Capture the cell that displays the provided text and extract its [X, Y] central coordinate. 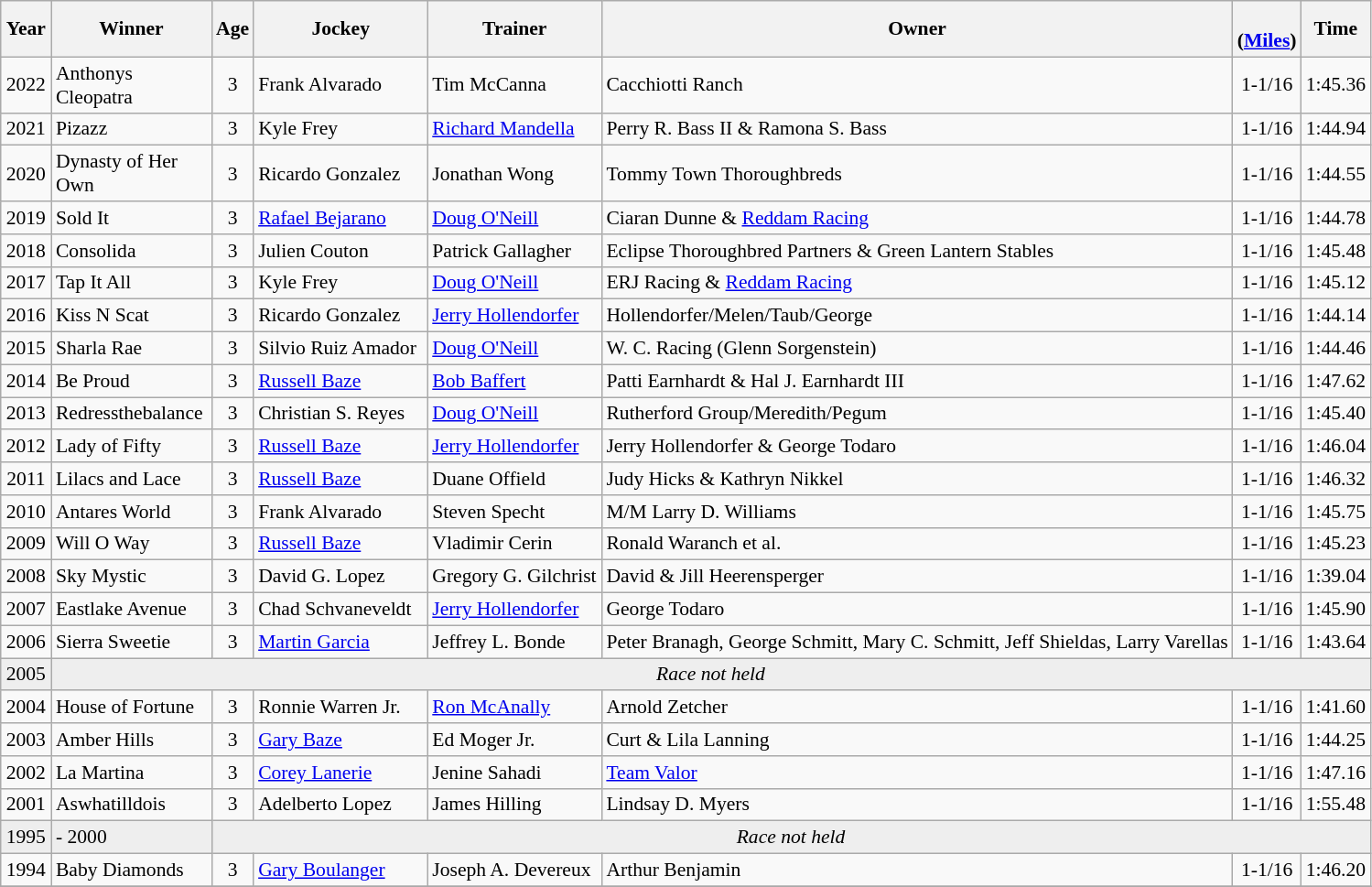
(Miles) [1267, 29]
1:44.94 [1336, 129]
2010 [26, 512]
2016 [26, 316]
House of Fortune [132, 708]
Bob Baffert [514, 381]
M/M Larry D. Williams [917, 512]
2008 [26, 577]
Consolida [132, 251]
Winner [132, 29]
Antares World [132, 512]
Lilacs and Lace [132, 479]
2004 [26, 708]
Duane Offield [514, 479]
Adelberto Lopez [340, 805]
1:45.12 [1336, 283]
1:39.04 [1336, 577]
1:45.75 [1336, 512]
1:44.55 [1336, 174]
Joseph A. Devereux [514, 871]
Eclipse Thoroughbred Partners & Green Lantern Stables [917, 251]
Sharla Rae [132, 349]
2001 [26, 805]
1:45.90 [1336, 610]
Patrick Gallagher [514, 251]
1:47.62 [1336, 381]
La Martina [132, 773]
2005 [26, 675]
Gregory G. Gilchrist [514, 577]
Martin Garcia [340, 642]
Jenine Sahadi [514, 773]
Age [232, 29]
2019 [26, 218]
Tommy Town Thoroughbreds [917, 174]
Sold It [132, 218]
Lady of Fifty [132, 447]
Ciaran Dunne & Reddam Racing [917, 218]
1:45.36 [1336, 84]
Will O Way [132, 544]
Hollendorfer/Melen/Taub/George [917, 316]
Patti Earnhardt & Hal J. Earnhardt III [917, 381]
2015 [26, 349]
Cacchiotti Ranch [917, 84]
Gary Baze [340, 740]
Corey Lanerie [340, 773]
Trainer [514, 29]
1:55.48 [1336, 805]
1:43.64 [1336, 642]
2006 [26, 642]
2020 [26, 174]
Peter Branagh, George Schmitt, Mary C. Schmitt, Jeff Shieldas, Larry Varellas [917, 642]
David G. Lopez [340, 577]
2007 [26, 610]
Jockey [340, 29]
W. C. Racing (Glenn Sorgenstein) [917, 349]
1:46.04 [1336, 447]
Richard Mandella [514, 129]
George Todaro [917, 610]
1:44.25 [1336, 740]
Julien Couton [340, 251]
Gary Boulanger [340, 871]
Ronnie Warren Jr. [340, 708]
Vladimir Cerin [514, 544]
1:44.46 [1336, 349]
1:45.40 [1336, 414]
2017 [26, 283]
Aswhatilldois [132, 805]
Arnold Zetcher [917, 708]
2013 [26, 414]
Jonathan Wong [514, 174]
ERJ Racing & Reddam Racing [917, 283]
1:47.16 [1336, 773]
Steven Specht [514, 512]
James Hilling [514, 805]
2003 [26, 740]
Redressthebalance [132, 414]
Ronald Waranch et al. [917, 544]
Chad Schvaneveldt [340, 610]
2009 [26, 544]
Silvio Ruiz Amador [340, 349]
Owner [917, 29]
1:41.60 [1336, 708]
Ed Moger Jr. [514, 740]
Rafael Bejarano [340, 218]
1:45.23 [1336, 544]
Team Valor [917, 773]
- 2000 [132, 838]
Arthur Benjamin [917, 871]
Tap It All [132, 283]
Curt & Lila Lanning [917, 740]
Ron McAnally [514, 708]
1995 [26, 838]
1994 [26, 871]
1:44.78 [1336, 218]
2018 [26, 251]
2021 [26, 129]
1:46.20 [1336, 871]
David & Jill Heerensperger [917, 577]
2014 [26, 381]
Dynasty of Her Own [132, 174]
Sierra Sweetie [132, 642]
1:46.32 [1336, 479]
2022 [26, 84]
Judy Hicks & Kathryn Nikkel [917, 479]
Tim McCanna [514, 84]
Baby Diamonds [132, 871]
Year [26, 29]
Jeffrey L. Bonde [514, 642]
Jerry Hollendorfer & George Todaro [917, 447]
Time [1336, 29]
Lindsay D. Myers [917, 805]
Christian S. Reyes [340, 414]
1:44.14 [1336, 316]
Kiss N Scat [132, 316]
Be Proud [132, 381]
Rutherford Group/Meredith/Pegum [917, 414]
Sky Mystic [132, 577]
Perry R. Bass II & Ramona S. Bass [917, 129]
2012 [26, 447]
Pizazz [132, 129]
1:45.48 [1336, 251]
Eastlake Avenue [132, 610]
2002 [26, 773]
2011 [26, 479]
Anthonys Cleopatra [132, 84]
Amber Hills [132, 740]
